For the text-containing cell, return its midpoint in (x, y) coordinate format. 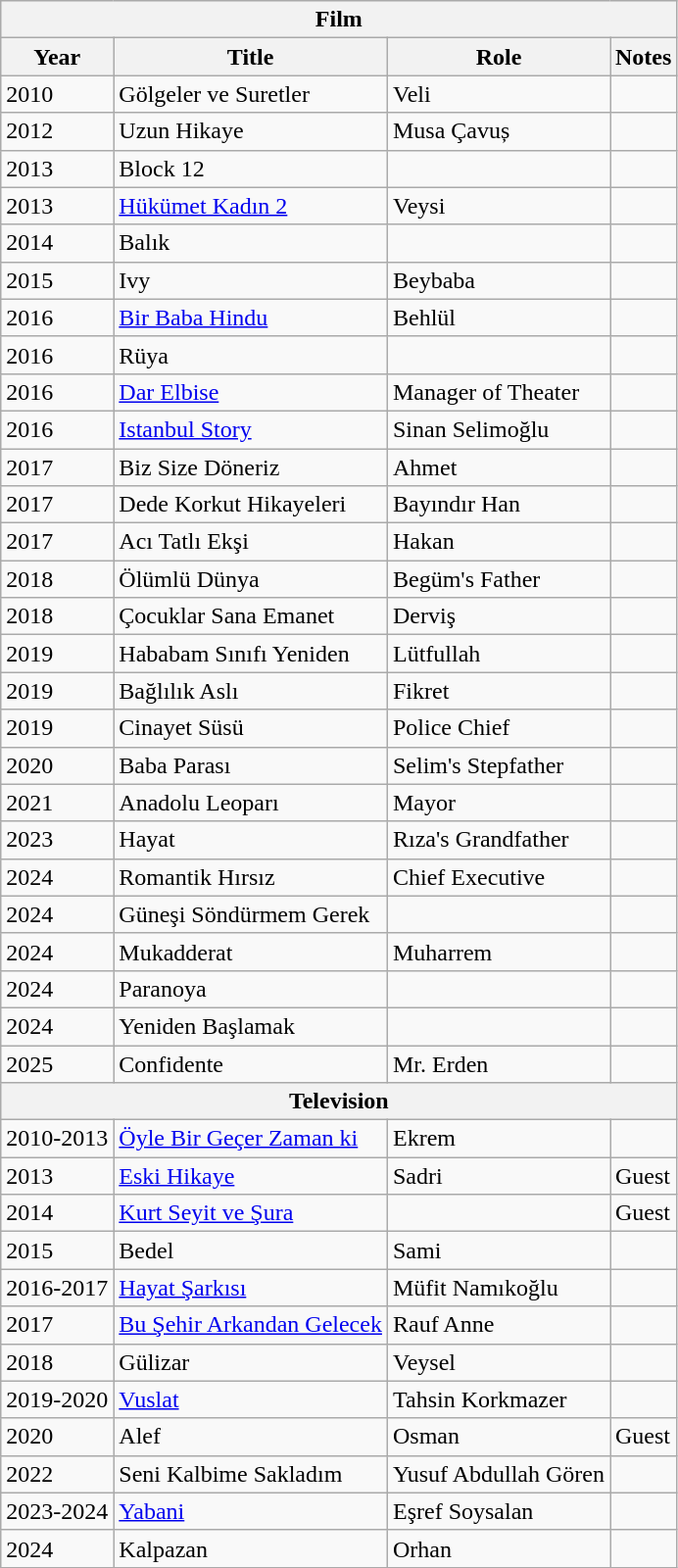
Uzun Hikaye (251, 131)
2021 (57, 803)
Behlül (498, 318)
2023 (57, 840)
Hayat (251, 840)
Ahmet (498, 467)
Müfit Namıkoğlu (498, 1288)
2019-2020 (57, 1399)
Cinayet Süsü (251, 728)
Romantik Hırsız (251, 877)
2012 (57, 131)
2016-2017 (57, 1288)
Ekrem (498, 1139)
Selim's Stepfather (498, 765)
Film (339, 20)
Sami (498, 1250)
Orhan (498, 1548)
Çocuklar Sana Emanet (251, 616)
2025 (57, 1063)
Veli (498, 94)
Bedel (251, 1250)
Mayor (498, 803)
Kurt Seyit ve Şura (251, 1213)
Block 12 (251, 169)
Kalpazan (251, 1548)
Rıza's Grandfather (498, 840)
Hayat Şarkısı (251, 1288)
Derviş (498, 616)
Police Chief (498, 728)
Hababam Sınıfı Yeniden (251, 654)
Fikret (498, 691)
Paranoya (251, 989)
Hükümet Kadın 2 (251, 206)
Gölgeler ve Suretler (251, 94)
Rüya (251, 355)
Gülizar (251, 1362)
Mukadderat (251, 952)
Begüm's Father (498, 579)
Hakan (498, 542)
Dede Korkut Hikayeleri (251, 505)
Role (498, 57)
Confidente (251, 1063)
Alef (251, 1437)
Sinan Selimoğlu (498, 429)
Osman (498, 1437)
Öyle Bir Geçer Zaman ki (251, 1139)
Yabani (251, 1511)
2010-2013 (57, 1139)
Balık (251, 243)
Eski Hikaye (251, 1176)
Chief Executive (498, 877)
Yeniden Başlamak (251, 1026)
Veysel (498, 1362)
Seni Kalbime Sakladım (251, 1474)
Sadri (498, 1176)
Anadolu Leoparı (251, 803)
Notes (643, 57)
Rauf Anne (498, 1325)
Bayındır Han (498, 505)
Bu Şehir Arkandan Gelecek (251, 1325)
Lütfullah (498, 654)
Television (339, 1102)
Muharrem (498, 952)
Mr. Erden (498, 1063)
Ivy (251, 280)
2010 (57, 94)
Ölümlü Dünya (251, 579)
Bir Baba Hindu (251, 318)
Istanbul Story (251, 429)
2022 (57, 1474)
Baba Parası (251, 765)
Manager of Theater (498, 392)
Dar Elbise (251, 392)
Eşref Soysalan (498, 1511)
Biz Size Döneriz (251, 467)
Güneşi Söndürmem Gerek (251, 914)
2023-2024 (57, 1511)
Bağlılık Aslı (251, 691)
Veysi (498, 206)
Title (251, 57)
Acı Tatlı Ekşi (251, 542)
Beybaba (498, 280)
Year (57, 57)
Yusuf Abdullah Gören (498, 1474)
Musa Çavuș (498, 131)
Tahsin Korkmazer (498, 1399)
Vuslat (251, 1399)
